Output the [X, Y] coordinate of the center of the cell containing the given text.  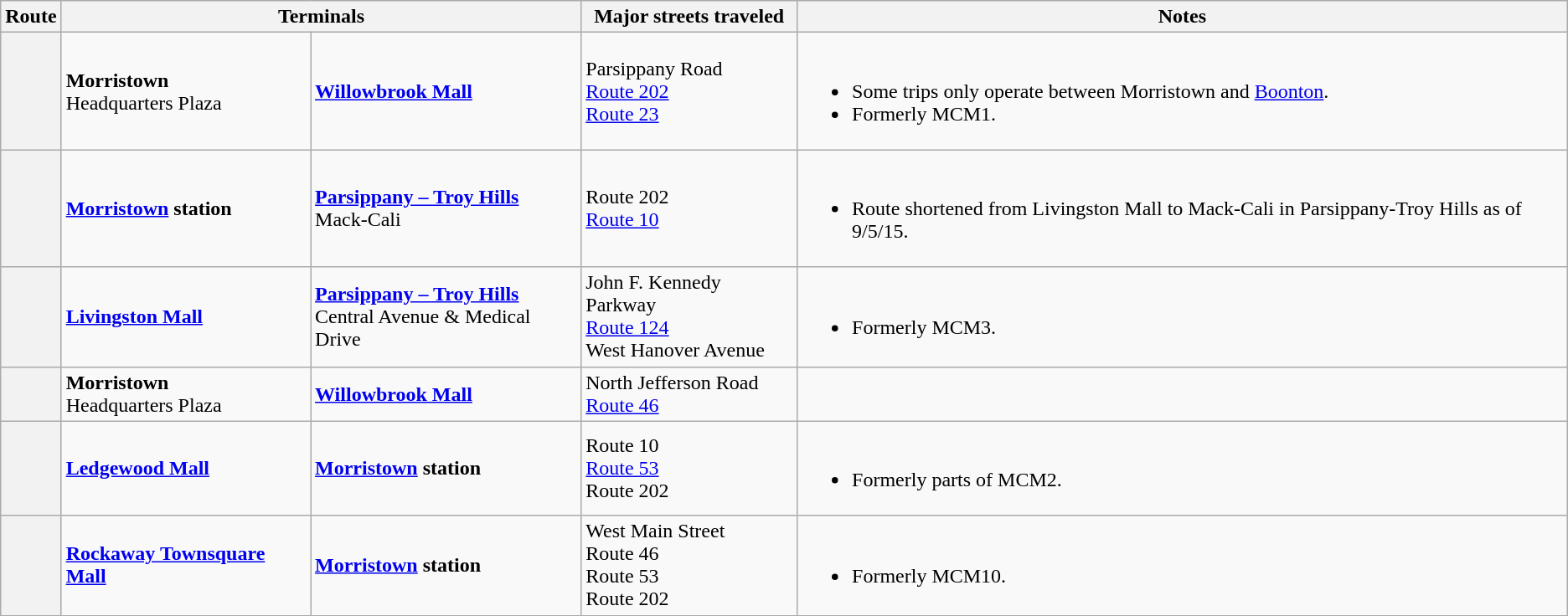
Formerly parts of MCM2. [1183, 469]
Livingston Mall [186, 316]
Formerly MCM3. [1183, 316]
Rockaway Townsquare Mall [186, 566]
Formerly MCM10. [1183, 566]
Parsippany RoadRoute 202Route 23 [689, 91]
North Jefferson RoadRoute 46 [689, 393]
Parsippany – Troy HillsMack-Cali [446, 208]
Ledgewood Mall [186, 469]
Notes [1183, 17]
Parsippany – Troy HillsCentral Avenue & Medical Drive [446, 316]
Route [31, 17]
Major streets traveled [689, 17]
Route 202Route 10 [689, 208]
Terminals [322, 17]
West Main StreetRoute 46Route 53Route 202 [689, 566]
Route 10Route 53Route 202 [689, 469]
Route shortened from Livingston Mall to Mack-Cali in Parsippany-Troy Hills as of 9/5/15. [1183, 208]
John F. Kennedy ParkwayRoute 124West Hanover Avenue [689, 316]
Some trips only operate between Morristown and Boonton.Formerly MCM1. [1183, 91]
